Identify which cell holds the provided text, then report its (X, Y) central coordinate. 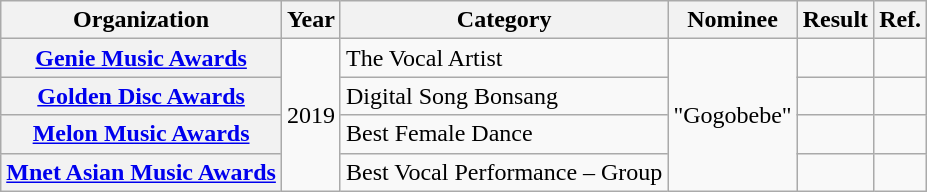
Nominee (732, 20)
Golden Disc Awards (142, 96)
The Vocal Artist (504, 58)
Best Female Dance (504, 134)
Result (835, 20)
Best Vocal Performance – Group (504, 172)
Category (504, 20)
"Gogobebe" (732, 115)
Melon Music Awards (142, 134)
Mnet Asian Music Awards (142, 172)
Genie Music Awards (142, 58)
Digital Song Bonsang (504, 96)
2019 (310, 115)
Year (310, 20)
Ref. (900, 20)
Organization (142, 20)
